Detect which cell encompasses the target text, then output its [x, y] center coordinate. 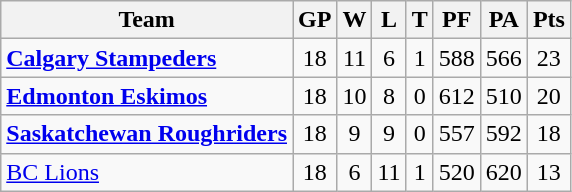
557 [456, 134]
W [354, 20]
Pts [548, 20]
8 [389, 96]
612 [456, 96]
592 [504, 134]
13 [548, 172]
PF [456, 20]
Saskatchewan Roughriders [147, 134]
510 [504, 96]
520 [456, 172]
BC Lions [147, 172]
23 [548, 58]
620 [504, 172]
GP [315, 20]
566 [504, 58]
PA [504, 20]
Team [147, 20]
20 [548, 96]
L [389, 20]
Calgary Stampeders [147, 58]
588 [456, 58]
Edmonton Eskimos [147, 96]
T [420, 20]
10 [354, 96]
